Identify which cell holds the provided text, then report its [x, y] central coordinate. 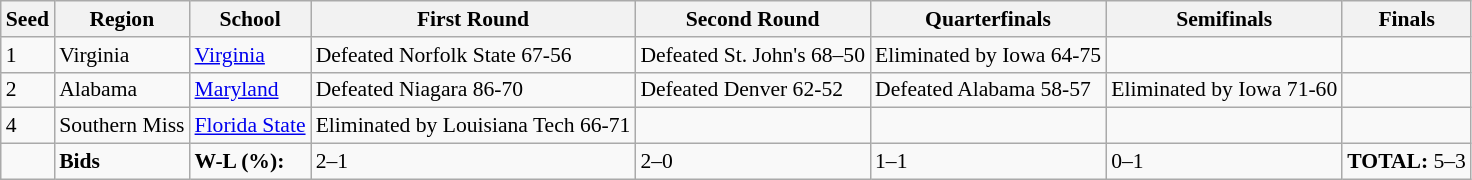
4 [28, 126]
Second Round [752, 19]
Region [122, 19]
Eliminated by Louisiana Tech 66-71 [474, 126]
Eliminated by Iowa 71-60 [1224, 90]
Finals [1406, 19]
Defeated Denver 62-52 [752, 90]
1–1 [988, 162]
Bids [122, 162]
Semifinals [1224, 19]
Defeated St. John's 68–50 [752, 55]
0–1 [1224, 162]
Seed [28, 19]
Alabama [122, 90]
2–0 [752, 162]
Eliminated by Iowa 64-75 [988, 55]
Maryland [250, 90]
First Round [474, 19]
Southern Miss [122, 126]
School [250, 19]
2 [28, 90]
1 [28, 55]
TOTAL: 5–3 [1406, 162]
W-L (%): [250, 162]
Quarterfinals [988, 19]
2–1 [474, 162]
Florida State [250, 126]
Defeated Niagara 86-70 [474, 90]
Defeated Alabama 58-57 [988, 90]
Defeated Norfolk State 67-56 [474, 55]
